Output the [x, y] coordinate of the center of the cell containing the given text.  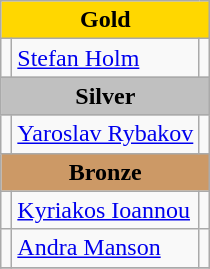
Stefan Holm [106, 58]
Andra Manson [106, 248]
Gold [106, 20]
Bronze [106, 172]
Silver [106, 96]
Yaroslav Rybakov [106, 134]
Kyriakos Ioannou [106, 210]
